Capture the cell that displays the provided text and extract its (X, Y) central coordinate. 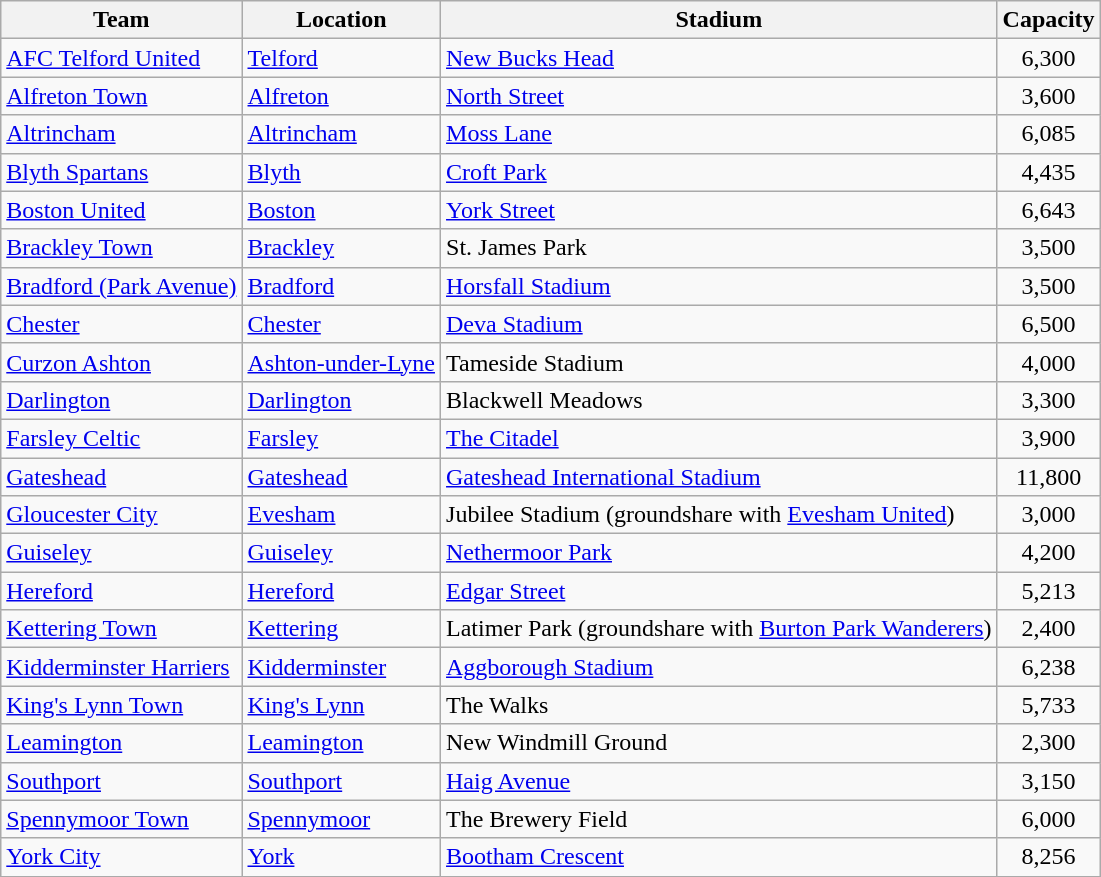
New Windmill Ground (720, 743)
Deva Stadium (720, 324)
Alfreton (342, 96)
4,200 (1048, 553)
4,000 (1048, 362)
Haig Avenue (720, 781)
Aggborough Stadium (720, 667)
3,900 (1048, 438)
3,000 (1048, 515)
Bradford (Park Avenue) (122, 286)
Farsley Celtic (122, 438)
Moss Lane (720, 134)
Latimer Park (groundshare with Burton Park Wanderers) (720, 629)
Capacity (1048, 20)
Team (122, 20)
North Street (720, 96)
Jubilee Stadium (groundshare with Evesham United) (720, 515)
The Citadel (720, 438)
4,435 (1048, 172)
Blyth Spartans (122, 172)
Nethermoor Park (720, 553)
3,150 (1048, 781)
Boston (342, 210)
Bradford (342, 286)
6,238 (1048, 667)
Boston United (122, 210)
Ashton-under-Lyne (342, 362)
5,213 (1048, 591)
AFC Telford United (122, 58)
2,300 (1048, 743)
Kettering (342, 629)
York City (122, 857)
Edgar Street (720, 591)
New Bucks Head (720, 58)
5,733 (1048, 705)
11,800 (1048, 477)
Curzon Ashton (122, 362)
Brackley (342, 248)
Blackwell Meadows (720, 400)
6,643 (1048, 210)
Alfreton Town (122, 96)
St. James Park (720, 248)
8,256 (1048, 857)
Stadium (720, 20)
York (342, 857)
Horsfall Stadium (720, 286)
Telford (342, 58)
Bootham Crescent (720, 857)
3,600 (1048, 96)
Brackley Town (122, 248)
Evesham (342, 515)
Kidderminster Harriers (122, 667)
Location (342, 20)
Spennymoor Town (122, 819)
6,500 (1048, 324)
The Walks (720, 705)
The Brewery Field (720, 819)
Spennymoor (342, 819)
Gateshead International Stadium (720, 477)
King's Lynn (342, 705)
6,000 (1048, 819)
Farsley (342, 438)
Gloucester City (122, 515)
Kettering Town (122, 629)
6,300 (1048, 58)
3,300 (1048, 400)
Tameside Stadium (720, 362)
King's Lynn Town (122, 705)
2,400 (1048, 629)
Kidderminster (342, 667)
York Street (720, 210)
Blyth (342, 172)
6,085 (1048, 134)
Croft Park (720, 172)
